Detect which cell encompasses the target text, then output its (x, y) center coordinate. 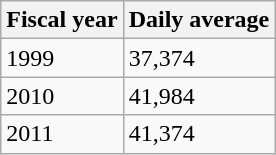
41,984 (199, 96)
1999 (62, 58)
37,374 (199, 58)
2011 (62, 134)
41,374 (199, 134)
2010 (62, 96)
Fiscal year (62, 20)
Daily average (199, 20)
